For the text-containing cell, return its midpoint in (X, Y) coordinate format. 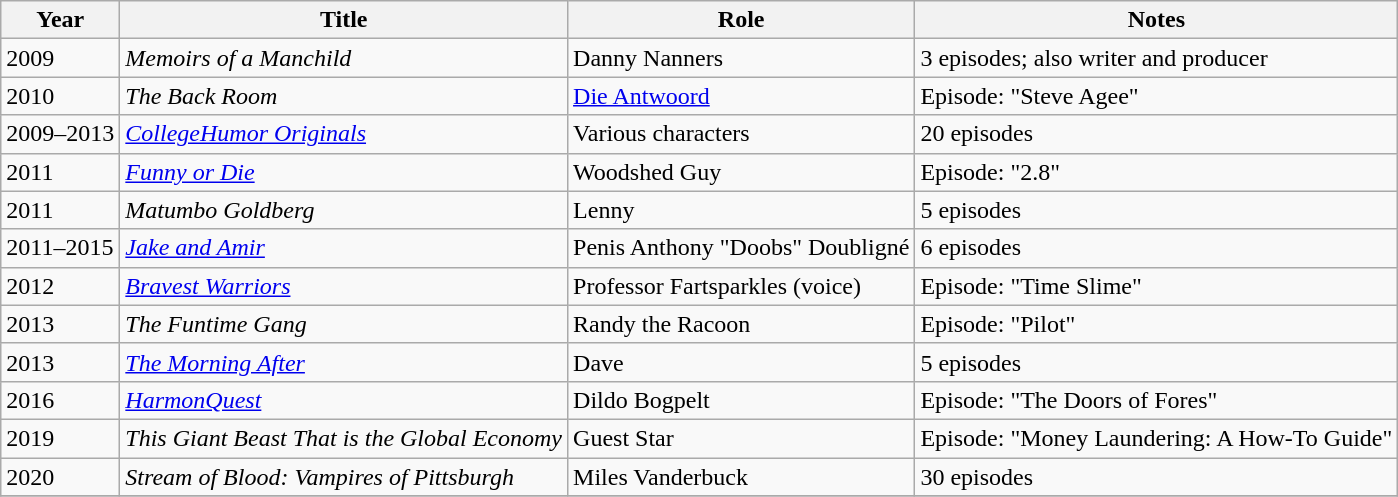
Episode: "Money Laundering: A How-To Guide" (1156, 438)
6 episodes (1156, 248)
Episode: "2.8" (1156, 172)
2016 (60, 400)
Danny Nanners (742, 58)
Miles Vanderbuck (742, 477)
Die Antwoord (742, 96)
This Giant Beast That is the Global Economy (344, 438)
Lenny (742, 210)
CollegeHumor Originals (344, 134)
Episode: "Time Slime" (1156, 286)
Woodshed Guy (742, 172)
Bravest Warriors (344, 286)
Year (60, 20)
Notes (1156, 20)
The Back Room (344, 96)
Matumbo Goldberg (344, 210)
Dildo Bogpelt (742, 400)
Stream of Blood: Vampires of Pittsburgh (344, 477)
30 episodes (1156, 477)
Randy the Racoon (742, 324)
2012 (60, 286)
Title (344, 20)
Jake and Amir (344, 248)
2009 (60, 58)
2020 (60, 477)
Professor Fartsparkles (voice) (742, 286)
Various characters (742, 134)
Role (742, 20)
20 episodes (1156, 134)
Dave (742, 362)
The Morning After (344, 362)
2011–2015 (60, 248)
Penis Anthony "Doobs" Doubligné (742, 248)
Funny or Die (344, 172)
2010 (60, 96)
2009–2013 (60, 134)
Episode: "Pilot" (1156, 324)
3 episodes; also writer and producer (1156, 58)
2019 (60, 438)
HarmonQuest (344, 400)
Memoirs of a Manchild (344, 58)
Episode: "The Doors of Fores" (1156, 400)
Guest Star (742, 438)
The Funtime Gang (344, 324)
Episode: "Steve Agee" (1156, 96)
